Identify which cell holds the provided text, then report its (X, Y) central coordinate. 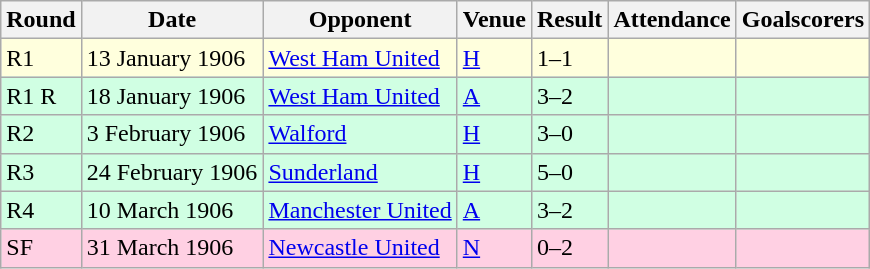
18 January 1906 (172, 96)
R1 (41, 58)
Sunderland (360, 172)
R3 (41, 172)
Round (41, 20)
24 February 1906 (172, 172)
Result (569, 20)
Walford (360, 134)
31 March 1906 (172, 248)
Manchester United (360, 210)
Goalscorers (802, 20)
Newcastle United (360, 248)
Opponent (360, 20)
13 January 1906 (172, 58)
3 February 1906 (172, 134)
R4 (41, 210)
R1 R (41, 96)
5–0 (569, 172)
10 March 1906 (172, 210)
Attendance (672, 20)
0–2 (569, 248)
1–1 (569, 58)
Date (172, 20)
SF (41, 248)
R2 (41, 134)
3–0 (569, 134)
N (494, 248)
Venue (494, 20)
